Return the [x, y] coordinate for the center point of the cell that contains the specified text.  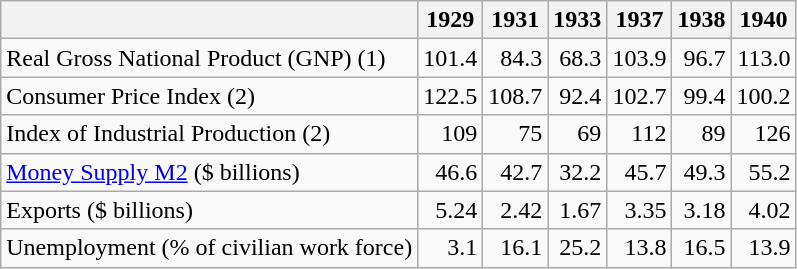
3.1 [450, 248]
112 [640, 134]
32.2 [578, 172]
45.7 [640, 172]
Real Gross National Product (GNP) (1) [210, 58]
3.18 [702, 210]
Exports ($ billions) [210, 210]
13.9 [764, 248]
4.02 [764, 210]
103.9 [640, 58]
1937 [640, 20]
25.2 [578, 248]
49.3 [702, 172]
99.4 [702, 96]
68.3 [578, 58]
126 [764, 134]
3.35 [640, 210]
42.7 [516, 172]
92.4 [578, 96]
108.7 [516, 96]
2.42 [516, 210]
Consumer Price Index (2) [210, 96]
69 [578, 134]
75 [516, 134]
96.7 [702, 58]
1.67 [578, 210]
1940 [764, 20]
1931 [516, 20]
13.8 [640, 248]
Index of Industrial Production (2) [210, 134]
101.4 [450, 58]
109 [450, 134]
122.5 [450, 96]
1938 [702, 20]
84.3 [516, 58]
16.5 [702, 248]
Unemployment (% of civilian work force) [210, 248]
89 [702, 134]
1929 [450, 20]
100.2 [764, 96]
55.2 [764, 172]
113.0 [764, 58]
Money Supply M2 ($ billions) [210, 172]
46.6 [450, 172]
1933 [578, 20]
5.24 [450, 210]
102.7 [640, 96]
16.1 [516, 248]
